Determine the (x, y) coordinate at the center of the cell enclosing the given text.  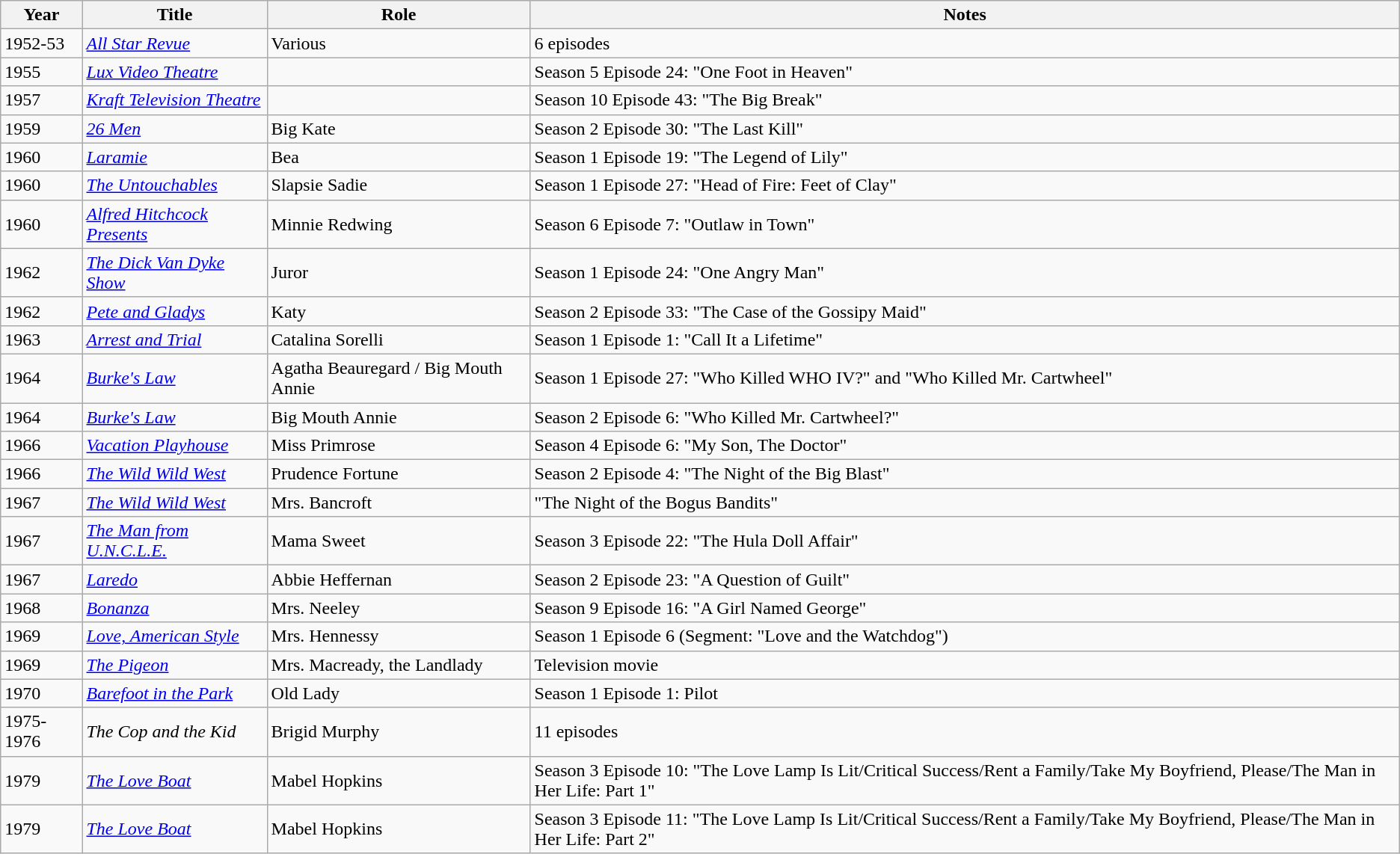
Season 2 Episode 33: "The Case of the Gossipy Maid" (965, 311)
Big Mouth Annie (399, 417)
"The Night of the Bogus Bandits" (965, 503)
1975-1976 (42, 731)
Season 3 Episode 10: "The Love Lamp Is Lit/Critical Success/Rent a Family/Take My Boyfriend, Please/The Man in Her Life: Part 1" (965, 781)
Big Kate (399, 129)
Notes (965, 15)
Season 1 Episode 24: "One Angry Man" (965, 272)
Season 1 Episode 27: "Who Killed WHO IV?" and "Who Killed Mr. Cartwheel" (965, 378)
Season 1 Episode 1: Pilot (965, 693)
Arrest and Trial (175, 340)
Prudence Fortune (399, 474)
1955 (42, 72)
Agatha Beauregard / Big Mouth Annie (399, 378)
Love, American Style (175, 636)
Season 1 Episode 19: "The Legend of Lily" (965, 157)
Katy (399, 311)
Season 6 Episode 7: "Outlaw in Town" (965, 224)
Various (399, 43)
Mrs. Bancroft (399, 503)
Title (175, 15)
Bonanza (175, 608)
Season 2 Episode 4: "The Night of the Big Blast" (965, 474)
Mrs. Hennessy (399, 636)
The Man from U.N.C.L.E. (175, 541)
26 Men (175, 129)
Season 9 Episode 16: "A Girl Named George" (965, 608)
All Star Revue (175, 43)
The Pigeon (175, 665)
Season 4 Episode 6: "My Son, The Doctor" (965, 446)
Bea (399, 157)
Season 2 Episode 23: "A Question of Guilt" (965, 580)
Juror (399, 272)
Season 10 Episode 43: "The Big Break" (965, 100)
11 episodes (965, 731)
Laramie (175, 157)
Season 5 Episode 24: "One Foot in Heaven" (965, 72)
Role (399, 15)
Brigid Murphy (399, 731)
Minnie Redwing (399, 224)
Year (42, 15)
Television movie (965, 665)
Abbie Heffernan (399, 580)
Barefoot in the Park (175, 693)
Kraft Television Theatre (175, 100)
Season 3 Episode 11: "The Love Lamp Is Lit/Critical Success/Rent a Family/Take My Boyfriend, Please/The Man in Her Life: Part 2" (965, 829)
Season 1 Episode 6 (Segment: "Love and the Watchdog") (965, 636)
Catalina Sorelli (399, 340)
1968 (42, 608)
Season 2 Episode 6: "Who Killed Mr. Cartwheel?" (965, 417)
Vacation Playhouse (175, 446)
1952-53 (42, 43)
Slapsie Sadie (399, 185)
6 episodes (965, 43)
Mrs. Neeley (399, 608)
Old Lady (399, 693)
1959 (42, 129)
Mama Sweet (399, 541)
Pete and Gladys (175, 311)
1957 (42, 100)
The Dick Van Dyke Show (175, 272)
Season 3 Episode 22: "The Hula Doll Affair" (965, 541)
Season 1 Episode 27: "Head of Fire: Feet of Clay" (965, 185)
Alfred Hitchcock Presents (175, 224)
Lux Video Theatre (175, 72)
Mrs. Macready, the Landlady (399, 665)
Laredo (175, 580)
The Untouchables (175, 185)
1963 (42, 340)
1970 (42, 693)
Season 2 Episode 30: "The Last Kill" (965, 129)
The Cop and the Kid (175, 731)
Miss Primrose (399, 446)
Season 1 Episode 1: "Call It a Lifetime" (965, 340)
